Search for the cell housing the specified text and yield its (X, Y) center coordinate. 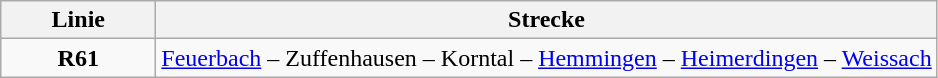
Linie (78, 20)
R61 (78, 58)
Feuerbach – Zuffenhausen – Korntal – Hemmingen – Heimerdingen – Weissach (546, 58)
Strecke (546, 20)
